Return (x, y) of the center of cell containing provided text 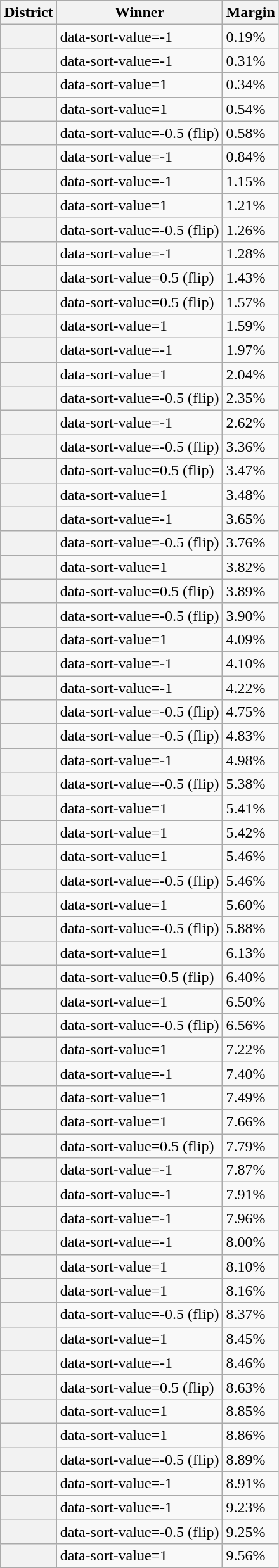
2.35% (250, 398)
7.40% (250, 1074)
0.31% (250, 61)
4.10% (250, 663)
7.96% (250, 1218)
5.38% (250, 784)
3.36% (250, 447)
0.34% (250, 85)
1.43% (250, 277)
8.45% (250, 1339)
9.25% (250, 1532)
District (29, 13)
7.22% (250, 1049)
7.91% (250, 1194)
1.15% (250, 181)
3.90% (250, 615)
3.48% (250, 495)
6.50% (250, 1001)
3.82% (250, 567)
3.89% (250, 591)
5.88% (250, 929)
9.56% (250, 1556)
7.49% (250, 1098)
1.97% (250, 350)
4.75% (250, 712)
8.16% (250, 1291)
6.13% (250, 953)
0.54% (250, 109)
4.22% (250, 687)
2.04% (250, 374)
3.65% (250, 519)
8.85% (250, 1411)
8.46% (250, 1363)
0.58% (250, 133)
6.56% (250, 1025)
7.79% (250, 1146)
9.23% (250, 1508)
1.57% (250, 302)
5.60% (250, 905)
6.40% (250, 977)
8.86% (250, 1435)
7.87% (250, 1170)
8.89% (250, 1459)
4.09% (250, 639)
Winner (139, 13)
5.41% (250, 808)
0.84% (250, 157)
4.83% (250, 736)
Margin (250, 13)
3.76% (250, 543)
8.10% (250, 1266)
3.47% (250, 471)
8.37% (250, 1315)
5.42% (250, 832)
0.19% (250, 37)
8.63% (250, 1387)
1.59% (250, 326)
1.28% (250, 253)
2.62% (250, 423)
8.00% (250, 1242)
8.91% (250, 1484)
1.21% (250, 205)
4.98% (250, 760)
7.66% (250, 1122)
1.26% (250, 229)
